Detect which cell encompasses the target text, then output its [x, y] center coordinate. 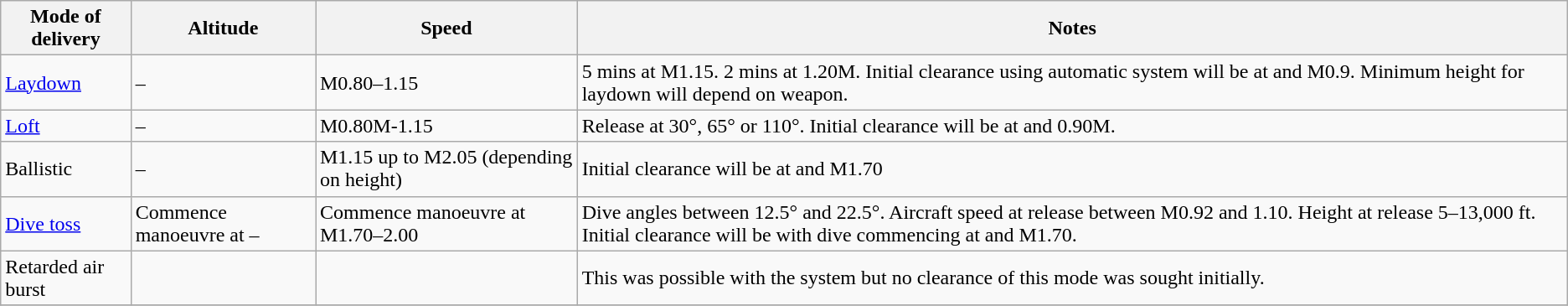
Speed [446, 29]
Release at 30°, 65° or 110°. Initial clearance will be at and 0.90M. [1072, 126]
Retarded air burst [65, 278]
Notes [1072, 29]
M0.80–1.15 [446, 82]
Laydown [65, 82]
Altitude [223, 29]
Mode of delivery [65, 29]
Ballistic [65, 169]
This was possible with the system but no clearance of this mode was sought initially. [1072, 278]
Commence manoeuvre at – [223, 223]
M0.80M-1.15 [446, 126]
Loft [65, 126]
Initial clearance will be at and M1.70 [1072, 169]
Dive toss [65, 223]
5 mins at M1.15. 2 mins at 1.20M. Initial clearance using automatic system will be at and M0.9. Minimum height for laydown will depend on weapon. [1072, 82]
Commence manoeuvre at M1.70–2.00 [446, 223]
M1.15 up to M2.05 (depending on height) [446, 169]
